Detect which cell encompasses the target text, then output its [X, Y] center coordinate. 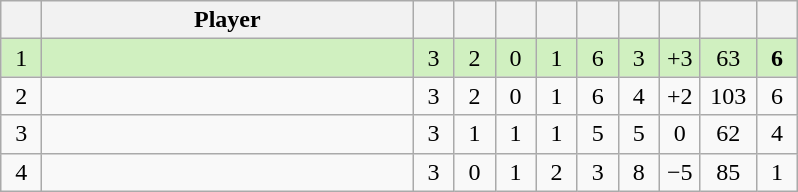
85 [728, 172]
103 [728, 96]
Player [228, 20]
62 [728, 134]
+2 [680, 96]
8 [638, 172]
63 [728, 58]
−5 [680, 172]
+3 [680, 58]
